Locate the cell with the specified text and output its [x, y] center coordinate. 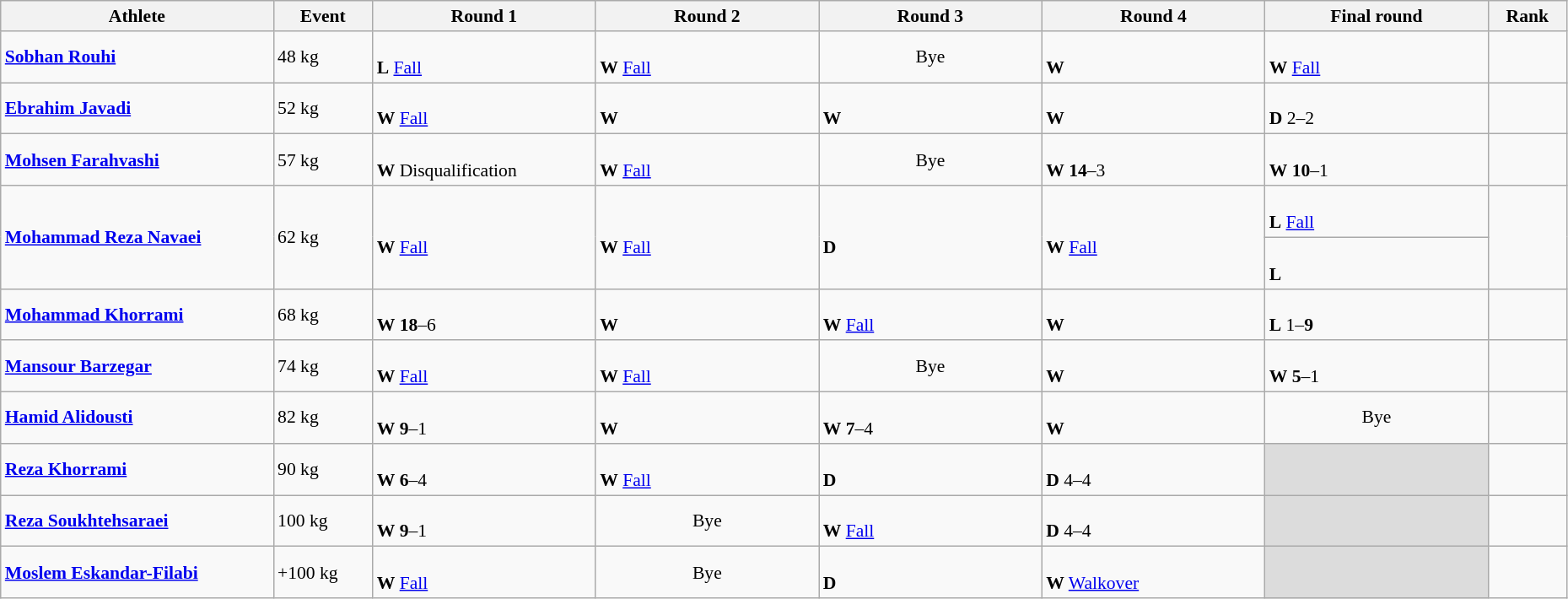
Mansour Barzegar [137, 366]
Moslem Eskandar-Filabi [137, 572]
W Walkover [1154, 572]
Reza Soukhtehsaraei [137, 521]
Round 3 [931, 16]
57 kg [323, 160]
Event [323, 16]
W 5–1 [1377, 366]
Mohammad Reza Navaei [137, 237]
W 18–6 [484, 314]
74 kg [323, 366]
+100 kg [323, 572]
Round 4 [1154, 16]
Round 1 [484, 16]
W 7–4 [931, 418]
82 kg [323, 418]
Mohammad Khorrami [137, 314]
62 kg [323, 237]
L 1–9 [1377, 314]
68 kg [323, 314]
Sobhan Rouhi [137, 57]
W 10–1 [1377, 160]
L [1377, 263]
Rank [1527, 16]
Reza Khorrami [137, 469]
Final round [1377, 16]
Mohsen Farahvashi [137, 160]
W 14–3 [1154, 160]
90 kg [323, 469]
Athlete [137, 16]
52 kg [323, 108]
100 kg [323, 521]
W Disqualification [484, 160]
Hamid Alidousti [137, 418]
48 kg [323, 57]
Ebrahim Javadi [137, 108]
W 6–4 [484, 469]
Round 2 [707, 16]
D 2–2 [1377, 108]
